For the text-containing cell, return its midpoint in [X, Y] coordinate format. 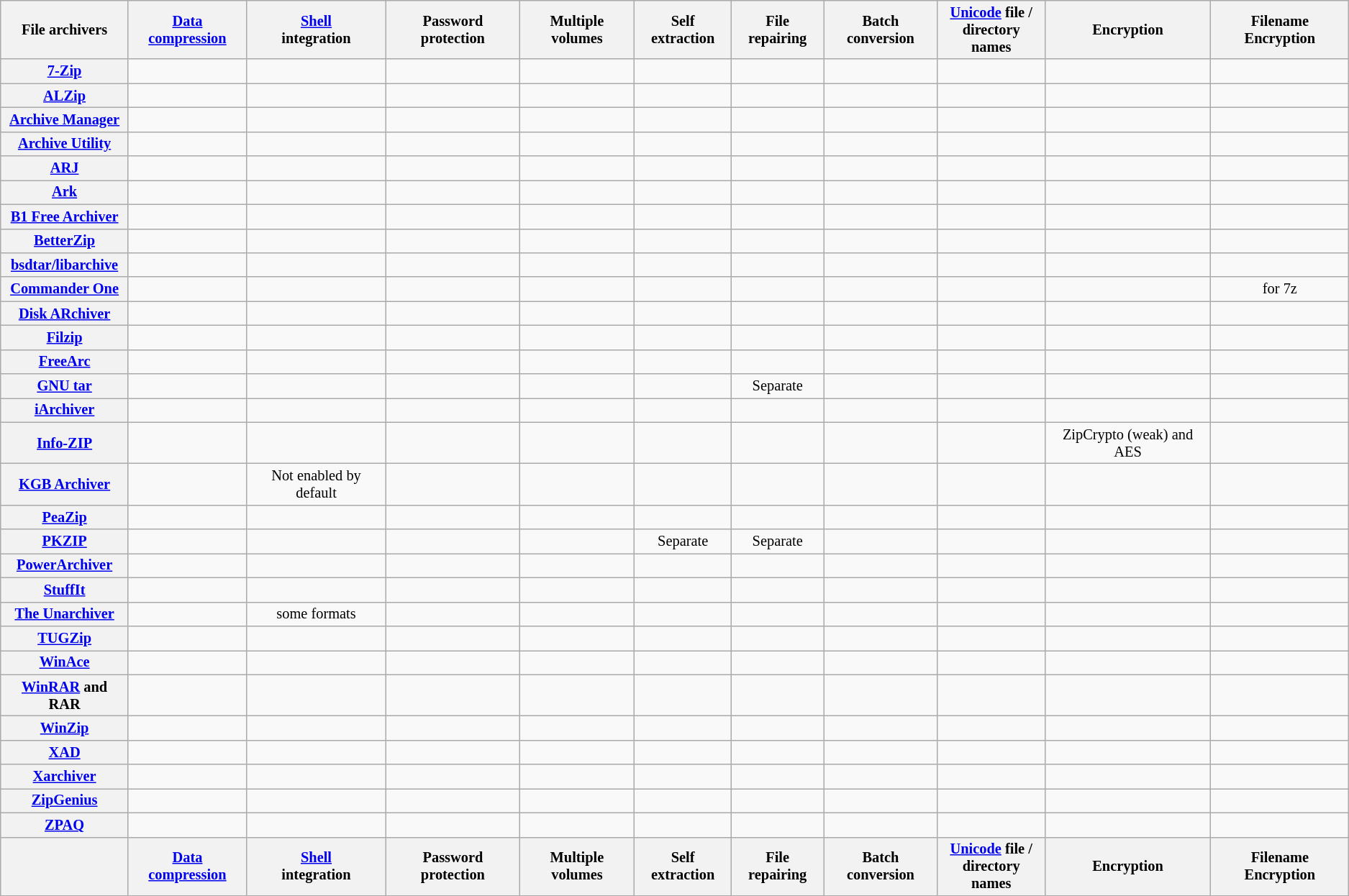
The Unarchiver [65, 614]
KGB Archiver [65, 484]
PKZIP [65, 541]
BetterZip [65, 241]
Filzip [65, 337]
for 7z [1280, 289]
ALZip [65, 96]
Commander One [65, 289]
WinZip [65, 728]
Archive Utility [65, 144]
Archive Manager [65, 119]
Not enabled by default [316, 484]
Disk ARchiver [65, 314]
some formats [316, 614]
PowerArchiver [65, 565]
File archivers [65, 29]
StuffIt [65, 590]
ARJ [65, 168]
WinAce [65, 662]
TUGZip [65, 638]
ZipCrypto (weak) and AES [1128, 443]
XAD [65, 752]
bsdtar/libarchive [65, 265]
B1 Free Archiver [65, 216]
ZPAQ [65, 825]
Info-ZIP [65, 443]
FreeArc [65, 362]
PeaZip [65, 517]
WinRAR and RAR [65, 695]
Xarchiver [65, 777]
Ark [65, 192]
7-Zip [65, 71]
ZipGenius [65, 800]
iArchiver [65, 410]
GNU tar [65, 386]
